Provide the (X, Y) coordinate of the cell's center where the given text is located.  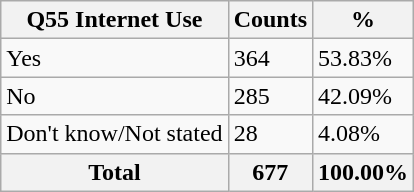
42.09% (364, 96)
Total (114, 172)
364 (270, 58)
Yes (114, 58)
677 (270, 172)
Don't know/Not stated (114, 134)
53.83% (364, 58)
% (364, 20)
Counts (270, 20)
Q55 Internet Use (114, 20)
28 (270, 134)
4.08% (364, 134)
100.00% (364, 172)
285 (270, 96)
No (114, 96)
